Find where the given text appears and provide that cell's center as [x, y] coordinate. 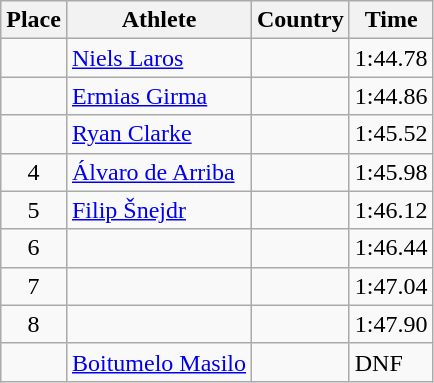
1:47.90 [391, 324]
1:46.12 [391, 210]
Time [391, 20]
Niels Laros [158, 58]
5 [34, 210]
6 [34, 248]
1:45.98 [391, 172]
DNF [391, 362]
Ryan Clarke [158, 134]
7 [34, 286]
1:46.44 [391, 248]
Ermias Girma [158, 96]
4 [34, 172]
1:44.78 [391, 58]
Athlete [158, 20]
Boitumelo Masilo [158, 362]
Filip Šnejdr [158, 210]
Country [301, 20]
Álvaro de Arriba [158, 172]
Place [34, 20]
8 [34, 324]
1:47.04 [391, 286]
1:44.86 [391, 96]
1:45.52 [391, 134]
